Return the [x, y] coordinate for the center point of the cell that contains the specified text.  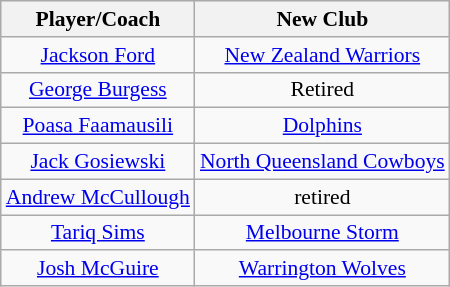
Warrington Wolves [322, 269]
Jack Gosiewski [98, 162]
retired [322, 197]
Andrew McCullough [98, 197]
Tariq Sims [98, 233]
Dolphins [322, 126]
New Zealand Warriors [322, 55]
Jackson Ford [98, 55]
Poasa Faamausili [98, 126]
George Burgess [98, 90]
Retired [322, 90]
Melbourne Storm [322, 233]
North Queensland Cowboys [322, 162]
Player/Coach [98, 19]
New Club [322, 19]
Josh McGuire [98, 269]
